Provide the (X, Y) coordinate of the cell's center where the given text is located.  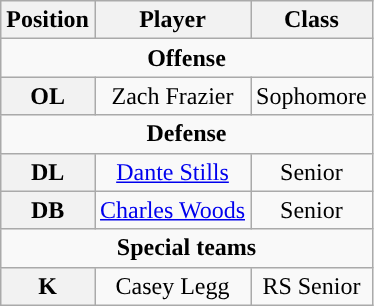
Defense (187, 134)
K (48, 286)
Special teams (187, 248)
Offense (187, 58)
Dante Stills (172, 172)
Casey Legg (172, 286)
Sophomore (312, 96)
DL (48, 172)
Class (312, 20)
Zach Frazier (172, 96)
Player (172, 20)
RS Senior (312, 286)
Charles Woods (172, 210)
OL (48, 96)
DB (48, 210)
Position (48, 20)
